For the text-containing cell, return its midpoint in (x, y) coordinate format. 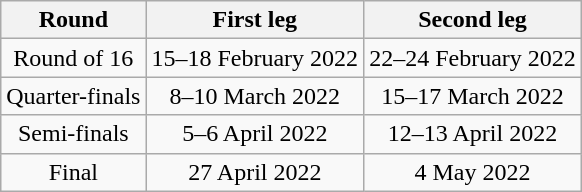
Second leg (473, 20)
Round of 16 (74, 58)
12–13 April 2022 (473, 134)
22–24 February 2022 (473, 58)
Semi-finals (74, 134)
Round (74, 20)
Quarter-finals (74, 96)
5–6 April 2022 (255, 134)
8–10 March 2022 (255, 96)
15–18 February 2022 (255, 58)
15–17 March 2022 (473, 96)
First leg (255, 20)
4 May 2022 (473, 172)
Final (74, 172)
27 April 2022 (255, 172)
